Return [X, Y] of the center of cell containing provided text 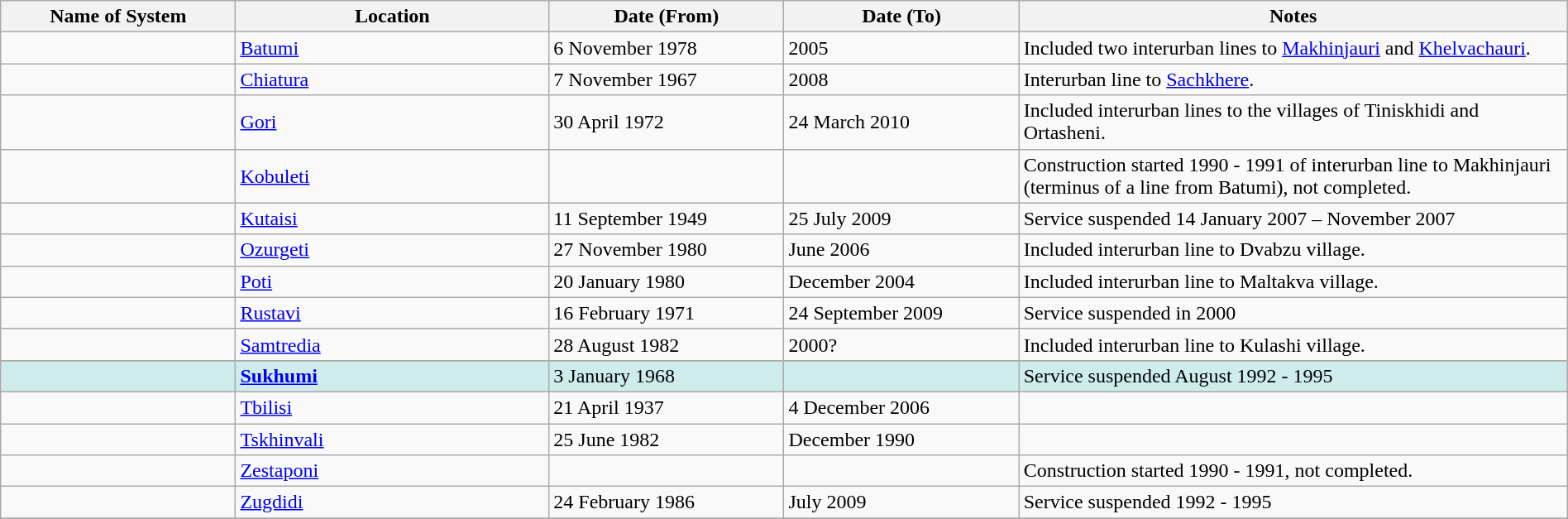
24 March 2010 [901, 123]
16 February 1971 [667, 313]
December 2004 [901, 281]
Service suspended 14 January 2007 – November 2007 [1293, 219]
Tbilisi [392, 407]
Samtredia [392, 344]
27 November 1980 [667, 250]
Service suspended in 2000 [1293, 313]
4 December 2006 [901, 407]
6 November 1978 [667, 48]
Included interurban lines to the villages of Tiniskhidi and Ortasheni. [1293, 123]
Poti [392, 281]
2008 [901, 79]
30 April 1972 [667, 123]
25 June 1982 [667, 440]
Kobuleti [392, 175]
July 2009 [901, 502]
Service suspended 1992 - 1995 [1293, 502]
28 August 1982 [667, 344]
Rustavi [392, 313]
Chiatura [392, 79]
Location [392, 17]
December 1990 [901, 440]
Sukhumi [392, 376]
25 July 2009 [901, 219]
Date (To) [901, 17]
11 September 1949 [667, 219]
Construction started 1990 - 1991 of interurban line to Makhinjauri (terminus of a line from Batumi), not completed. [1293, 175]
June 2006 [901, 250]
Kutaisi [392, 219]
2000? [901, 344]
Zestaponi [392, 471]
Construction started 1990 - 1991, not completed. [1293, 471]
3 January 1968 [667, 376]
Batumi [392, 48]
7 November 1967 [667, 79]
Included interurban line to Dvabzu village. [1293, 250]
Included two interurban lines to Makhinjauri and Khelvachauri. [1293, 48]
20 January 1980 [667, 281]
Ozurgeti [392, 250]
Zugdidi [392, 502]
Service suspended August 1992 - 1995 [1293, 376]
Included interurban line to Maltakva village. [1293, 281]
21 April 1937 [667, 407]
24 February 1986 [667, 502]
Included interurban line to Kulashi village. [1293, 344]
Notes [1293, 17]
Name of System [118, 17]
2005 [901, 48]
Tskhinvali [392, 440]
Date (From) [667, 17]
Gori [392, 123]
24 September 2009 [901, 313]
Interurban line to Sachkhere. [1293, 79]
